Return the [x, y] coordinate for the center point of the cell that contains the specified text.  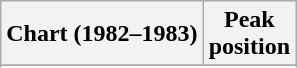
Chart (1982–1983) [102, 34]
Peakposition [249, 34]
